Scan for the cell matching the given text and deliver its (x, y) coordinate at center. 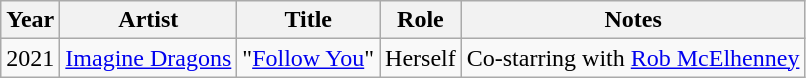
Artist (148, 20)
Imagine Dragons (148, 58)
Title (308, 20)
Notes (633, 20)
2021 (30, 58)
Year (30, 20)
Role (421, 20)
Herself (421, 58)
"Follow You" (308, 58)
Co-starring with Rob McElhenney (633, 58)
